Extract the (X, Y) coordinate from the center of the cell holding the provided text.  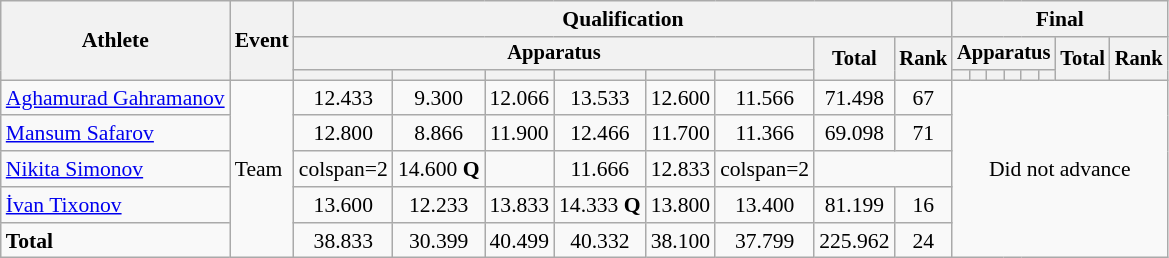
12.466 (600, 134)
81.199 (854, 205)
16 (924, 205)
8.866 (439, 134)
13.400 (764, 205)
Did not advance (1060, 169)
Qualification (623, 19)
Athlete (116, 40)
13.533 (600, 98)
12.600 (680, 98)
13.600 (344, 205)
11.900 (518, 134)
11.700 (680, 134)
67 (924, 98)
71.498 (854, 98)
14.600 Q (439, 169)
11.566 (764, 98)
12.833 (680, 169)
12.233 (439, 205)
71 (924, 134)
Event (262, 40)
13.800 (680, 205)
İvan Tixonov (116, 205)
69.098 (854, 134)
Final (1060, 19)
Nikita Simonov (116, 169)
13.833 (518, 205)
Mansum Safarov (116, 134)
Aghamurad Gahramanov (116, 98)
11.666 (600, 169)
12.433 (344, 98)
Team (262, 169)
14.333 Q (600, 205)
9.300 (439, 98)
11.366 (764, 134)
12.800 (344, 134)
12.066 (518, 98)
